Find where the given text appears and provide that cell's center as [X, Y] coordinate. 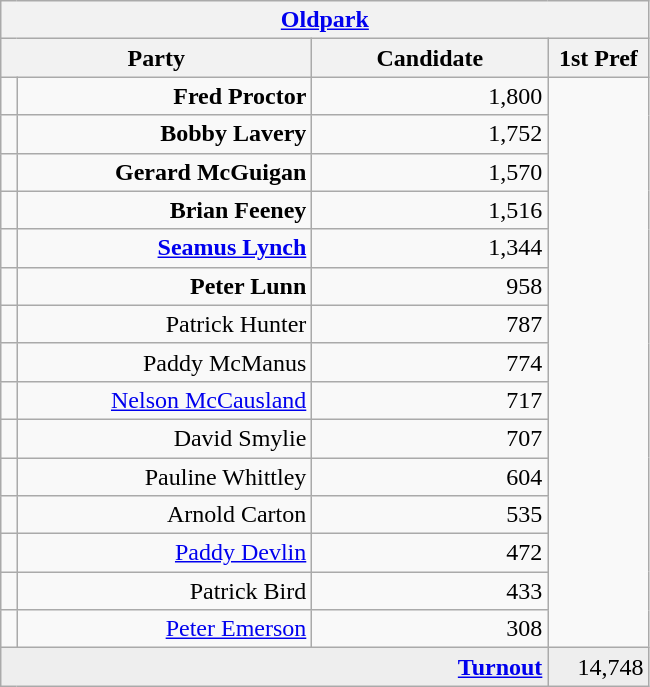
Bobby Lavery [164, 134]
Paddy McManus [164, 362]
Party [156, 58]
958 [430, 286]
David Smylie [164, 438]
Paddy Devlin [164, 553]
Patrick Bird [164, 591]
Fred Proctor [164, 96]
604 [430, 477]
707 [430, 438]
717 [430, 400]
Pauline Whittley [164, 477]
1,516 [430, 210]
1,570 [430, 172]
Peter Emerson [164, 629]
1,800 [430, 96]
774 [430, 362]
308 [430, 629]
535 [430, 515]
Patrick Hunter [164, 324]
Seamus Lynch [164, 248]
Oldpark [325, 20]
Nelson McCausland [164, 400]
Peter Lunn [164, 286]
14,748 [598, 667]
Candidate [430, 58]
1,752 [430, 134]
1,344 [430, 248]
Brian Feeney [164, 210]
1st Pref [598, 58]
Turnout [274, 667]
787 [430, 324]
472 [430, 553]
433 [430, 591]
Arnold Carton [164, 515]
Gerard McGuigan [164, 172]
